Extract the (x, y) coordinate from the center of the cell holding the provided text.  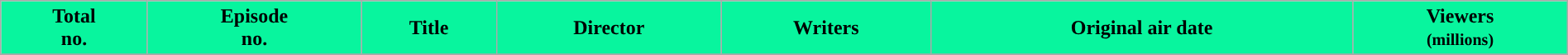
Title (429, 28)
Totalno. (74, 28)
Viewers(millions) (1460, 28)
Director (609, 28)
Writers (825, 28)
Episodeno. (254, 28)
Original air date (1141, 28)
